Output the (X, Y) coordinate of the center of the cell containing the given text.  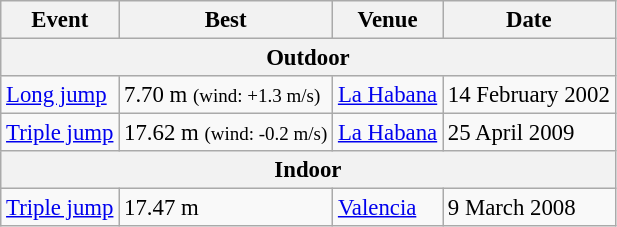
17.62 m (wind: -0.2 m/s) (226, 133)
Outdoor (308, 58)
Event (60, 20)
Indoor (308, 170)
9 March 2008 (528, 208)
Venue (388, 20)
Valencia (388, 208)
Date (528, 20)
Best (226, 20)
7.70 m (wind: +1.3 m/s) (226, 95)
17.47 m (226, 208)
14 February 2002 (528, 95)
Long jump (60, 95)
25 April 2009 (528, 133)
